Search for the cell housing the specified text and yield its [x, y] center coordinate. 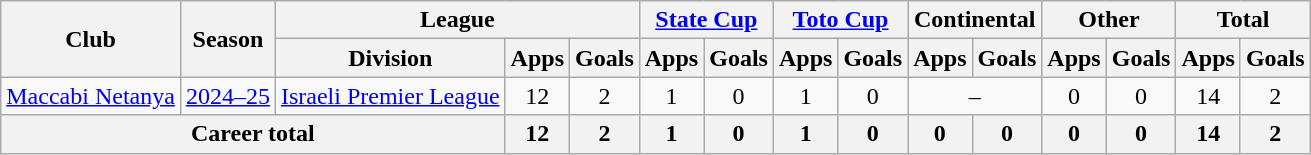
Career total [253, 134]
2024–25 [228, 96]
State Cup [706, 20]
– [975, 96]
Club [91, 39]
Other [1109, 20]
Maccabi Netanya [91, 96]
League [457, 20]
Total [1243, 20]
Season [228, 39]
Continental [975, 20]
Israeli Premier League [390, 96]
Division [390, 58]
Toto Cup [840, 20]
